Pinpoint the cell where the given text exists, returning its (x, y) midpoint coordinate. 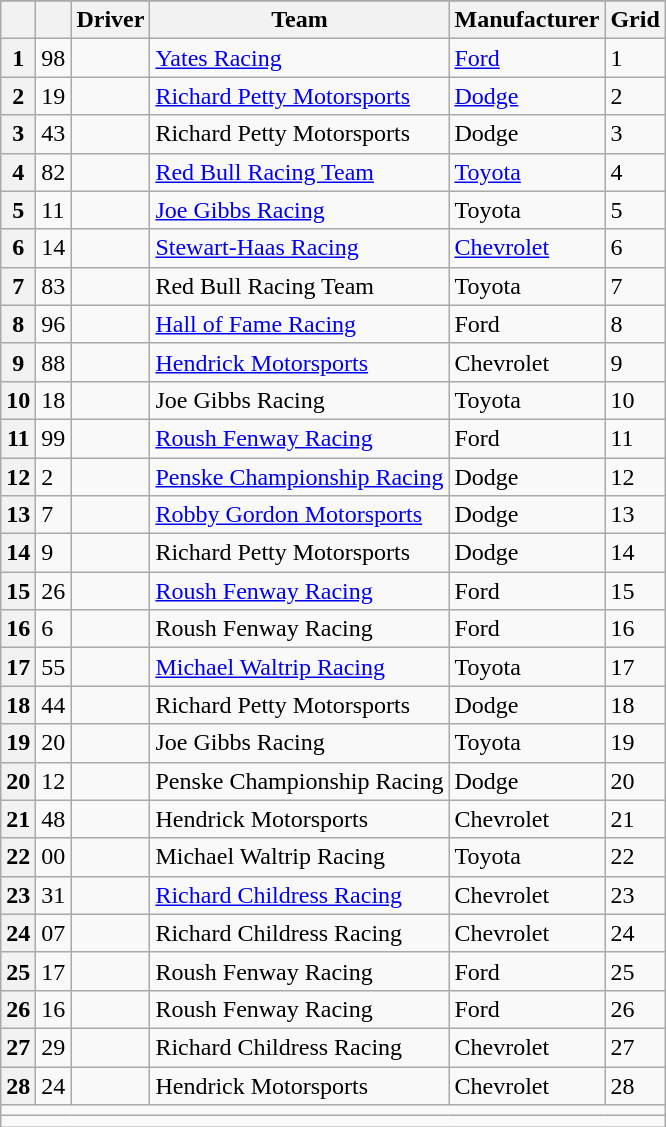
43 (54, 134)
55 (54, 667)
Yates Racing (300, 58)
88 (54, 362)
00 (54, 857)
Grid (635, 20)
Manufacturer (527, 20)
29 (54, 1047)
44 (54, 705)
83 (54, 286)
82 (54, 172)
07 (54, 933)
98 (54, 58)
Driver (110, 20)
Stewart-Haas Racing (300, 248)
48 (54, 819)
99 (54, 438)
Robby Gordon Motorsports (300, 515)
Team (300, 20)
31 (54, 895)
Hall of Fame Racing (300, 324)
96 (54, 324)
